Scan for the cell matching the given text and deliver its [x, y] coordinate at center. 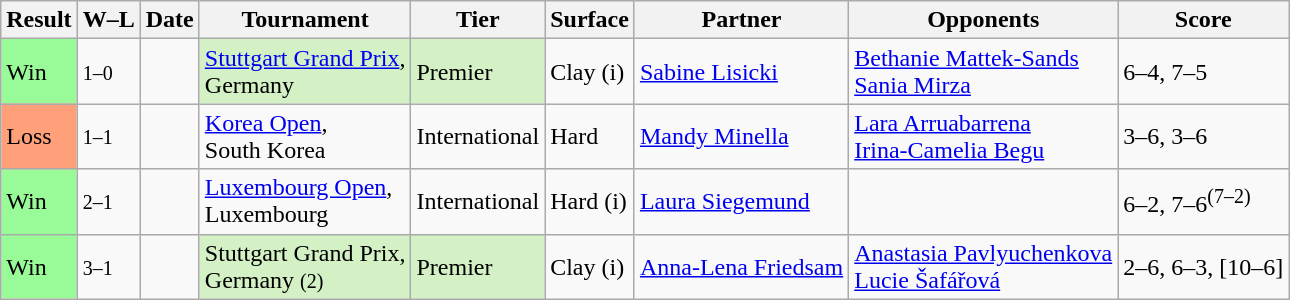
Loss [39, 136]
Bethanie Mattek-Sands Sania Mirza [984, 72]
Tournament [305, 20]
W–L [108, 20]
3–6, 3–6 [1204, 136]
Korea Open, South Korea [305, 136]
Tier [478, 20]
6–2, 7–6(7–2) [1204, 202]
Stuttgart Grand Prix, Germany [305, 72]
Date [170, 20]
Anna-Lena Friedsam [741, 266]
Opponents [984, 20]
Hard [590, 136]
1–0 [108, 72]
Hard (i) [590, 202]
2–1 [108, 202]
Result [39, 20]
Anastasia Pavlyuchenkova Lucie Šafářová [984, 266]
Mandy Minella [741, 136]
Laura Siegemund [741, 202]
6–4, 7–5 [1204, 72]
Lara Arruabarrena Irina-Camelia Begu [984, 136]
Score [1204, 20]
Surface [590, 20]
Stuttgart Grand Prix, Germany (2) [305, 266]
Luxembourg Open, Luxembourg [305, 202]
Partner [741, 20]
Sabine Lisicki [741, 72]
2–6, 6–3, [10–6] [1204, 266]
3–1 [108, 266]
1–1 [108, 136]
